Identify which cell holds the provided text, then report its [x, y] central coordinate. 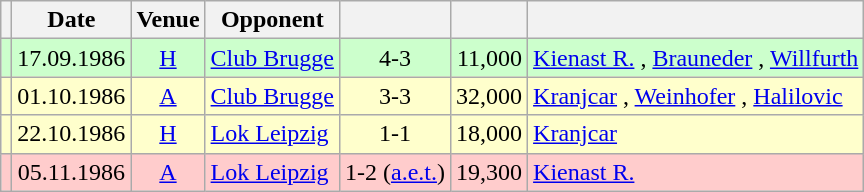
1-2 (a.e.t.) [394, 172]
Kienast R. [696, 172]
05.11.1986 [72, 172]
19,300 [488, 172]
18,000 [488, 134]
Venue [168, 20]
1-1 [394, 134]
4-3 [394, 58]
3-3 [394, 96]
11,000 [488, 58]
01.10.1986 [72, 96]
32,000 [488, 96]
22.10.1986 [72, 134]
Opponent [272, 20]
Kranjcar , Weinhofer , Halilovic [696, 96]
Kienast R. , Brauneder , Willfurth [696, 58]
Kranjcar [696, 134]
17.09.1986 [72, 58]
Date [72, 20]
